Pinpoint the cell where the given text exists, returning its [x, y] midpoint coordinate. 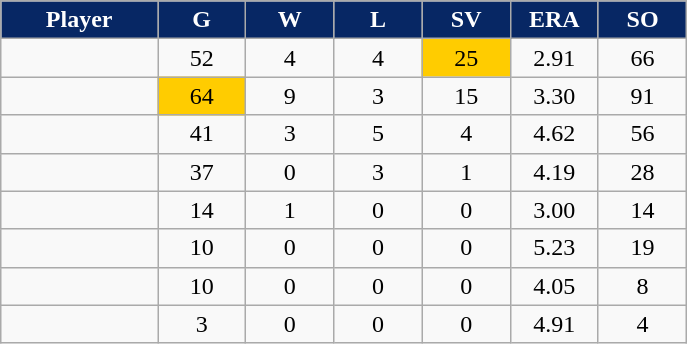
56 [642, 134]
64 [202, 96]
3.30 [554, 96]
L [378, 20]
8 [642, 286]
66 [642, 58]
SO [642, 20]
4.19 [554, 172]
41 [202, 134]
G [202, 20]
91 [642, 96]
15 [466, 96]
52 [202, 58]
25 [466, 58]
4.62 [554, 134]
2.91 [554, 58]
SV [466, 20]
4.05 [554, 286]
28 [642, 172]
9 [290, 96]
37 [202, 172]
3.00 [554, 210]
4.91 [554, 324]
19 [642, 248]
5 [378, 134]
ERA [554, 20]
W [290, 20]
5.23 [554, 248]
Player [80, 20]
